For the text-containing cell, return its midpoint in [X, Y] coordinate format. 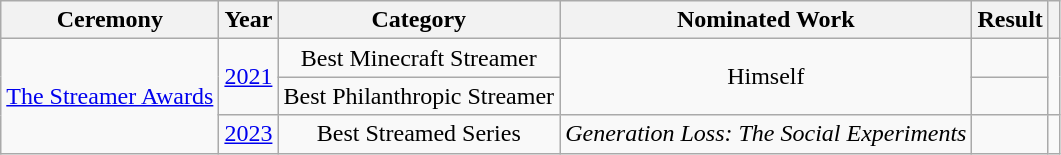
Generation Loss: The Social Experiments [766, 134]
Result [1010, 20]
Ceremony [110, 20]
Best Minecraft Streamer [419, 58]
2021 [248, 77]
Himself [766, 77]
2023 [248, 134]
Best Philanthropic Streamer [419, 96]
Category [419, 20]
Best Streamed Series [419, 134]
Year [248, 20]
The Streamer Awards [110, 96]
Nominated Work [766, 20]
